Locate the cell with the specified text and output its [x, y] center coordinate. 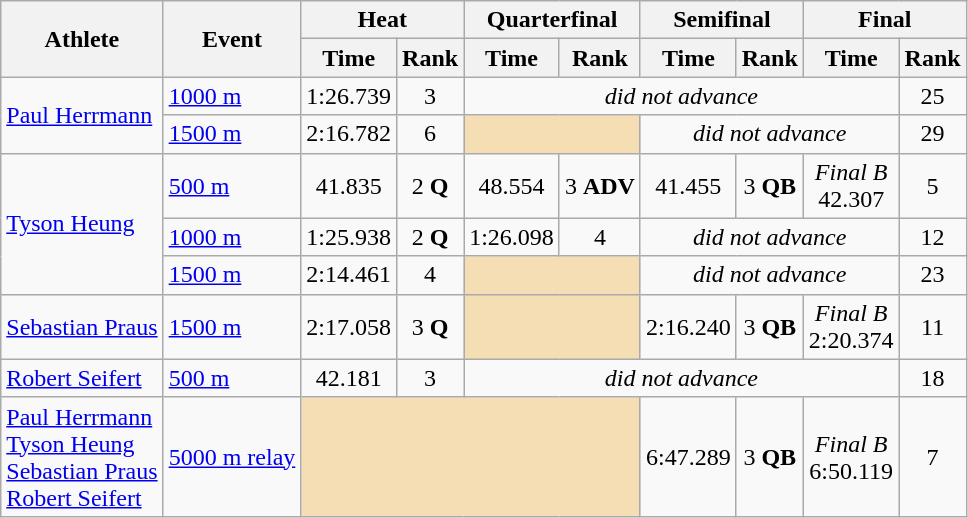
1:26.098 [512, 237]
Sebastian Praus [82, 326]
Final B 6:50.119 [851, 456]
Semifinal [722, 20]
18 [932, 378]
3 Q [430, 326]
Tyson Heung [82, 224]
11 [932, 326]
Final [884, 20]
1:26.739 [349, 96]
Paul Herrmann [82, 115]
41.835 [349, 186]
3 ADV [600, 186]
Final B 2:20.374 [851, 326]
2:16.240 [688, 326]
23 [932, 275]
29 [932, 134]
Event [232, 39]
48.554 [512, 186]
2:16.782 [349, 134]
5000 m relay [232, 456]
Heat [382, 20]
1:25.938 [349, 237]
Robert Seifert [82, 378]
6:47.289 [688, 456]
7 [932, 456]
2:17.058 [349, 326]
41.455 [688, 186]
6 [430, 134]
25 [932, 96]
Quarterfinal [552, 20]
5 [932, 186]
Paul HerrmannTyson HeungSebastian PrausRobert Seifert [82, 456]
12 [932, 237]
Final B 42.307 [851, 186]
2:14.461 [349, 275]
42.181 [349, 378]
Athlete [82, 39]
